Pinpoint the cell where the given text exists, returning its [X, Y] midpoint coordinate. 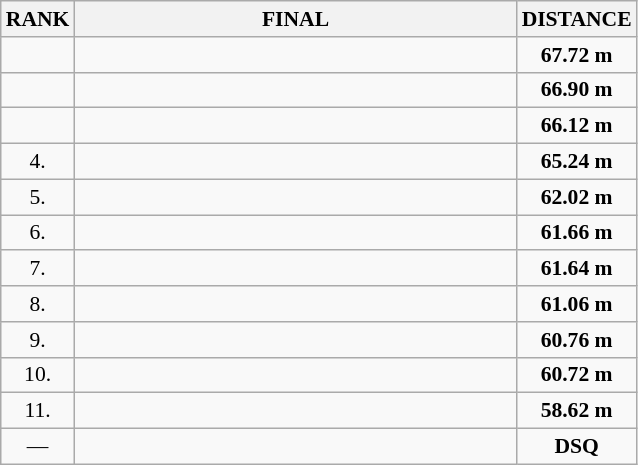
66.90 m [577, 90]
DSQ [577, 447]
6. [38, 233]
60.76 m [577, 340]
FINAL [295, 19]
67.72 m [577, 55]
8. [38, 304]
10. [38, 375]
58.62 m [577, 411]
DISTANCE [577, 19]
61.66 m [577, 233]
5. [38, 197]
— [38, 447]
65.24 m [577, 162]
60.72 m [577, 375]
62.02 m [577, 197]
61.06 m [577, 304]
66.12 m [577, 126]
4. [38, 162]
9. [38, 340]
RANK [38, 19]
61.64 m [577, 269]
7. [38, 269]
11. [38, 411]
